From the cell containing the given text, extract its center point as (X, Y) coordinate. 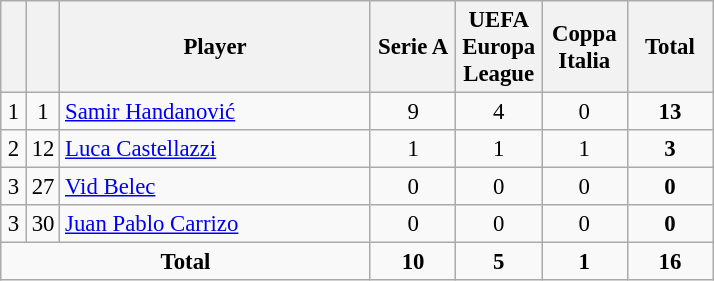
UEFA Europa League (499, 47)
Luca Castellazzi (216, 149)
16 (670, 262)
2 (14, 149)
5 (499, 262)
Player (216, 47)
12 (42, 149)
30 (42, 224)
13 (670, 112)
4 (499, 112)
Coppa Italia (585, 47)
10 (413, 262)
Samir Handanović (216, 112)
27 (42, 187)
Vid Belec (216, 187)
9 (413, 112)
Juan Pablo Carrizo (216, 224)
Serie A (413, 47)
